Return (X, Y) of the center of cell containing provided text 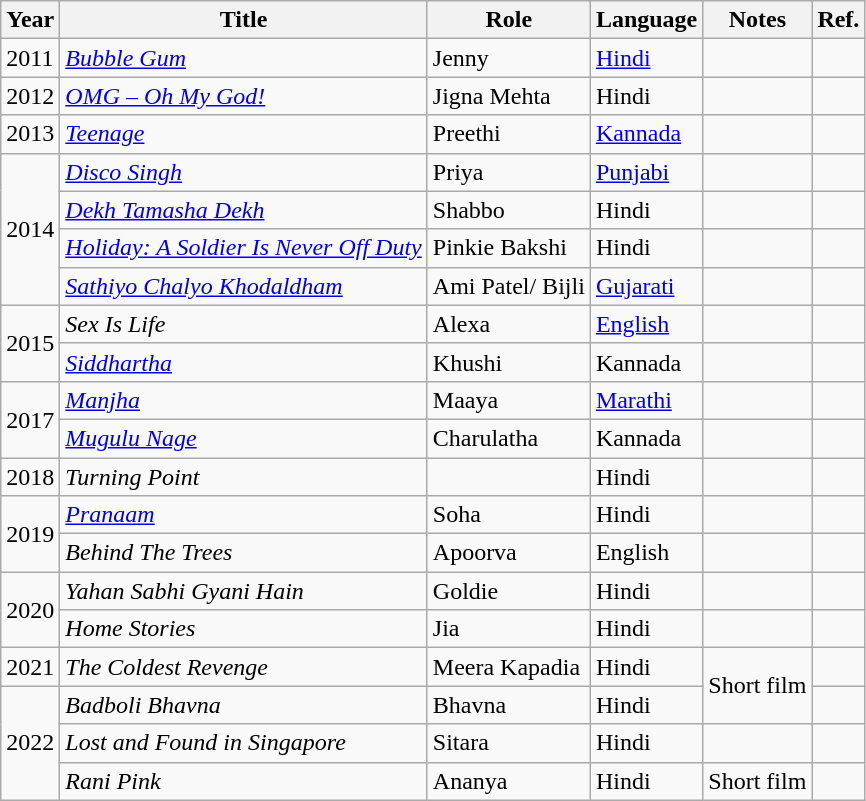
Marathi (646, 400)
Year (30, 20)
Punjabi (646, 172)
Bubble Gum (244, 58)
Mugulu Nage (244, 438)
OMG – Oh My God! (244, 96)
Home Stories (244, 629)
Yahan Sabhi Gyani Hain (244, 591)
Bhavna (508, 705)
2012 (30, 96)
Siddhartha (244, 362)
Language (646, 20)
Manjha (244, 400)
Ref. (838, 20)
Sitara (508, 743)
The Coldest Revenge (244, 667)
Holiday: A Soldier Is Never Off Duty (244, 248)
Jia (508, 629)
Teenage (244, 134)
2022 (30, 743)
Priya (508, 172)
Pinkie Bakshi (508, 248)
Shabbo (508, 210)
Ananya (508, 781)
2021 (30, 667)
Jenny (508, 58)
Disco Singh (244, 172)
Gujarati (646, 286)
2019 (30, 534)
Meera Kapadia (508, 667)
Turning Point (244, 477)
Sex Is Life (244, 324)
2011 (30, 58)
Role (508, 20)
Sathiyo Chalyo Khodaldham (244, 286)
Goldie (508, 591)
Jigna Mehta (508, 96)
2020 (30, 610)
Alexa (508, 324)
2013 (30, 134)
2018 (30, 477)
Maaya (508, 400)
Soha (508, 515)
Preethi (508, 134)
Notes (758, 20)
Pranaam (244, 515)
Ami Patel/ Bijli (508, 286)
2017 (30, 419)
2014 (30, 229)
Apoorva (508, 553)
Charulatha (508, 438)
Badboli Bhavna (244, 705)
Lost and Found in Singapore (244, 743)
Title (244, 20)
Behind The Trees (244, 553)
2015 (30, 343)
Khushi (508, 362)
Dekh Tamasha Dekh (244, 210)
Rani Pink (244, 781)
